Detect which cell encompasses the target text, then output its [X, Y] center coordinate. 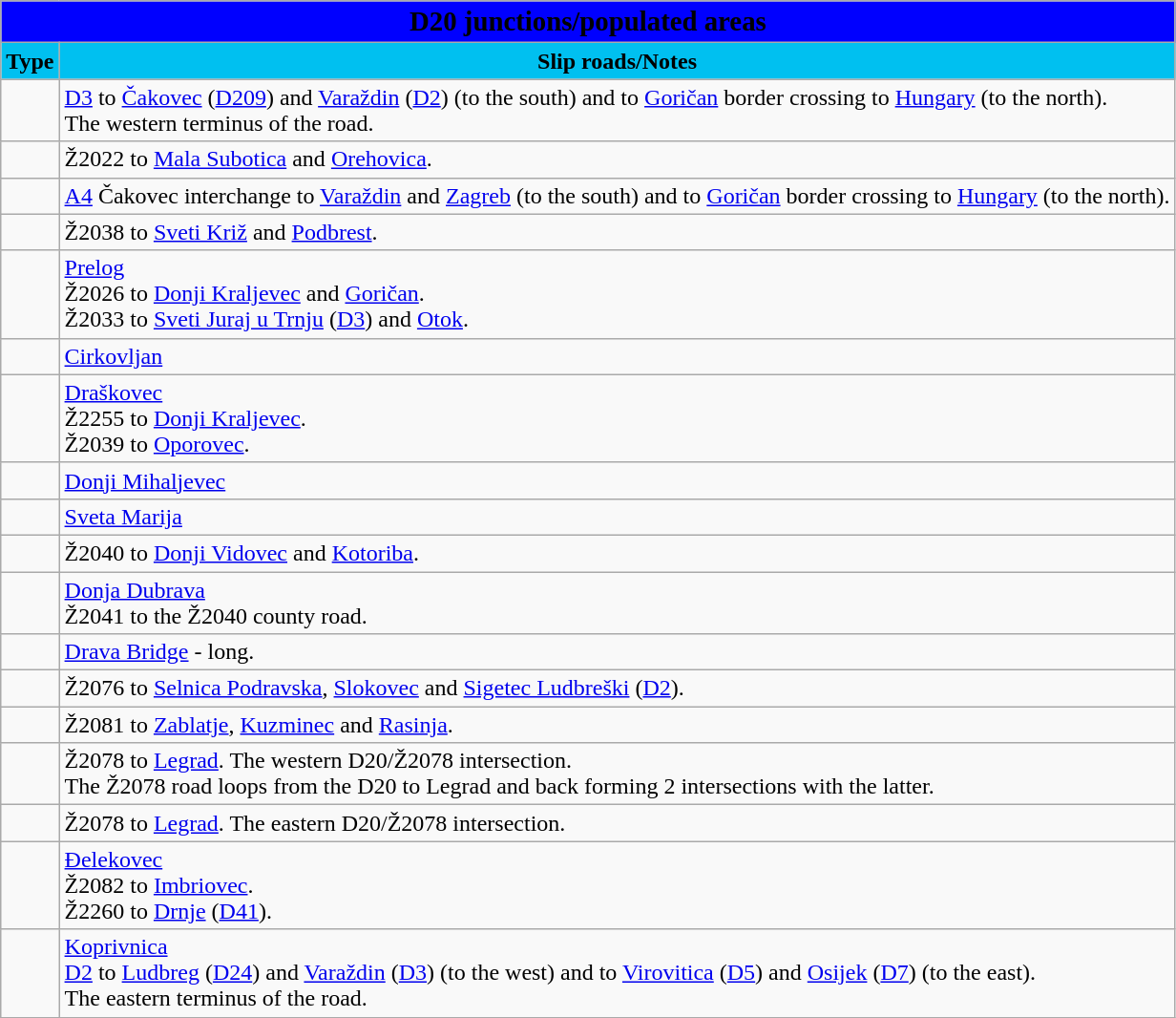
Donji Mihaljevec [617, 480]
Type [31, 61]
DraškovecŽ2255 to Donji Kraljevec.Ž2039 to Oporovec. [617, 418]
Slip roads/Notes [617, 61]
Sveta Marija [617, 517]
Ž2022 to Mala Subotica and Orehovica. [617, 159]
Ž2081 to Zablatje, Kuzminec and Rasinja. [617, 725]
Koprivnica D2 to Ludbreg (D24) and Varaždin (D3) (to the west) and to Virovitica (D5) and Osijek (D7) (to the east).The eastern terminus of the road. [617, 973]
A4 Čakovec interchange to Varaždin and Zagreb (to the south) and to Goričan border crossing to Hungary (to the north). [617, 196]
Donja DubravaŽ2041 to the Ž2040 county road. [617, 602]
Ž2076 to Selnica Podravska, Slokovec and Sigetec Ludbreški (D2). [617, 689]
ĐelekovecŽ2082 to Imbriovec.Ž2260 to Drnje (D41). [617, 885]
Ž2038 to Sveti Križ and Podbrest. [617, 232]
Drava Bridge - long. [617, 652]
Cirkovljan [617, 356]
D20 junctions/populated areas [588, 22]
PrelogŽ2026 to Donji Kraljevec and Goričan.Ž2033 to Sveti Juraj u Trnju (D3) and Otok. [617, 294]
Ž2040 to Donji Vidovec and Kotoriba. [617, 553]
Ž2078 to Legrad. The western D20/Ž2078 intersection.The Ž2078 road loops from the D20 to Legrad and back forming 2 intersections with the latter. [617, 774]
D3 to Čakovec (D209) and Varaždin (D2) (to the south) and to Goričan border crossing to Hungary (to the north).The western terminus of the road. [617, 111]
Ž2078 to Legrad. The eastern D20/Ž2078 intersection. [617, 823]
